Extract the [X, Y] coordinate from the center of the cell holding the provided text.  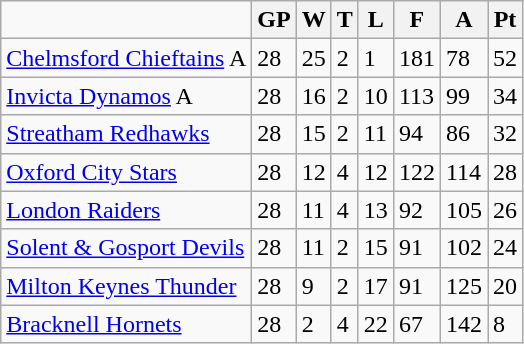
78 [464, 58]
Pt [506, 20]
25 [314, 58]
22 [376, 324]
W [314, 20]
Solent & Gosport Devils [126, 248]
F [416, 20]
Bracknell Hornets [126, 324]
9 [314, 286]
86 [464, 134]
8 [506, 324]
92 [416, 210]
Invicta Dynamos A [126, 96]
1 [376, 58]
125 [464, 286]
99 [464, 96]
102 [464, 248]
GP [274, 20]
105 [464, 210]
34 [506, 96]
24 [506, 248]
52 [506, 58]
94 [416, 134]
113 [416, 96]
10 [376, 96]
122 [416, 172]
20 [506, 286]
L [376, 20]
13 [376, 210]
17 [376, 286]
67 [416, 324]
A [464, 20]
London Raiders [126, 210]
26 [506, 210]
Oxford City Stars [126, 172]
142 [464, 324]
Streatham Redhawks [126, 134]
Chelmsford Chieftains A [126, 58]
16 [314, 96]
114 [464, 172]
Milton Keynes Thunder [126, 286]
T [344, 20]
32 [506, 134]
181 [416, 58]
